From the cell containing the given text, extract its center point as [x, y] coordinate. 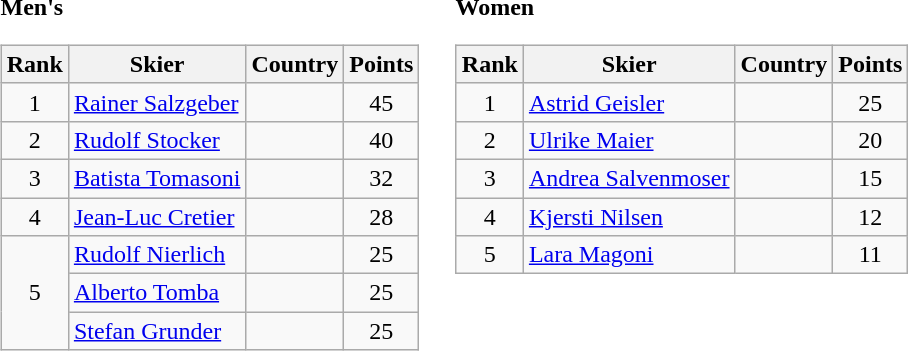
45 [382, 102]
Rudolf Stocker [157, 140]
20 [870, 140]
Kjersti Nilsen [629, 217]
Ulrike Maier [629, 140]
Batista Tomasoni [157, 178]
32 [382, 178]
Andrea Salvenmoser [629, 178]
Jean-Luc Cretier [157, 217]
Stefan Grunder [157, 331]
Astrid Geisler [629, 102]
Rainer Salzgeber [157, 102]
28 [382, 217]
40 [382, 140]
15 [870, 178]
Rudolf Nierlich [157, 255]
11 [870, 255]
Lara Magoni [629, 255]
12 [870, 217]
Alberto Tomba [157, 293]
